Identify which cell holds the provided text, then report its (X, Y) central coordinate. 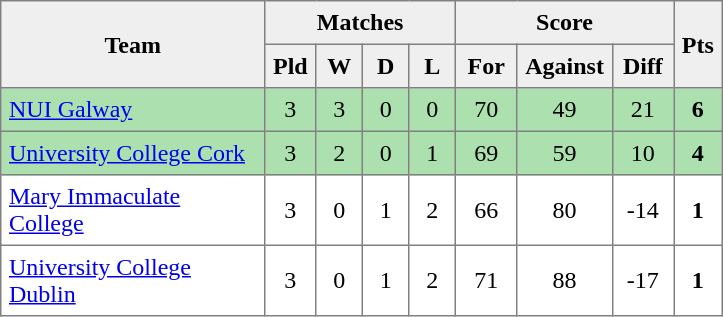
Score (564, 23)
6 (698, 110)
88 (564, 280)
59 (564, 153)
-14 (643, 210)
10 (643, 153)
Pts (698, 44)
21 (643, 110)
71 (486, 280)
49 (564, 110)
University College Dublin (133, 280)
Matches (360, 23)
80 (564, 210)
70 (486, 110)
-17 (643, 280)
4 (698, 153)
69 (486, 153)
Pld (290, 66)
For (486, 66)
L (432, 66)
Diff (643, 66)
Team (133, 44)
W (339, 66)
NUI Galway (133, 110)
D (385, 66)
Mary Immaculate College (133, 210)
Against (564, 66)
66 (486, 210)
University College Cork (133, 153)
